Locate the cell with the specified text and output its [X, Y] center coordinate. 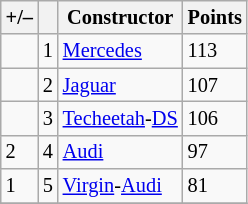
+/– [20, 17]
3 [48, 118]
Techeetah-DS [120, 118]
Jaguar [120, 85]
106 [215, 118]
Mercedes [120, 51]
97 [215, 152]
5 [48, 186]
Constructor [120, 17]
107 [215, 85]
113 [215, 51]
81 [215, 186]
Points [215, 17]
Virgin-Audi [120, 186]
Audi [120, 152]
4 [48, 152]
